Scan for the cell matching the given text and deliver its (x, y) coordinate at center. 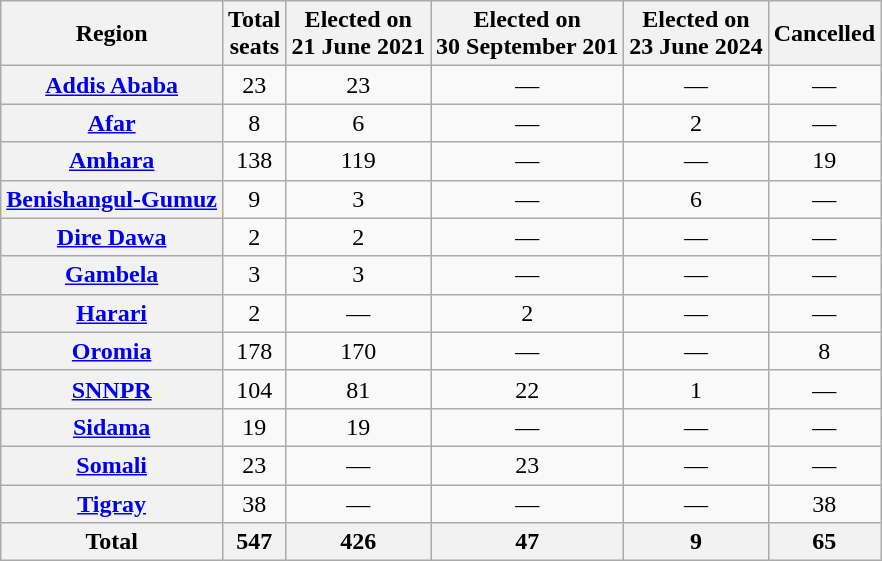
Total (112, 542)
Dire Dawa (112, 237)
1 (696, 389)
547 (255, 542)
Oromia (112, 351)
Region (112, 34)
119 (358, 161)
Elected on30 September 201 (526, 34)
Gambela (112, 275)
Elected on23 June 2024 (696, 34)
Elected on21 June 2021 (358, 34)
SNNPR (112, 389)
170 (358, 351)
Harari (112, 313)
Addis Ababa (112, 85)
104 (255, 389)
Afar (112, 123)
Sidama (112, 427)
Benishangul-Gumuz (112, 199)
Totalseats (255, 34)
Amhara (112, 161)
Cancelled (824, 34)
Somali (112, 465)
Tigray (112, 503)
426 (358, 542)
81 (358, 389)
47 (526, 542)
22 (526, 389)
65 (824, 542)
138 (255, 161)
178 (255, 351)
